Scan for the cell matching the given text and deliver its (x, y) coordinate at center. 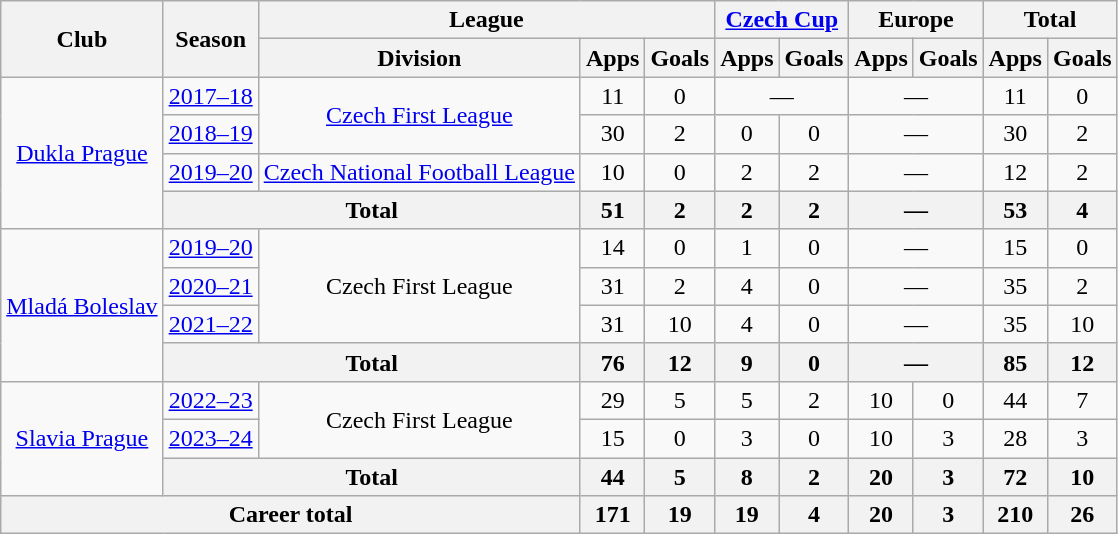
2022–23 (210, 400)
Mladá Boleslav (82, 305)
Club (82, 39)
210 (1015, 515)
8 (747, 477)
2017–18 (210, 96)
72 (1015, 477)
2018–19 (210, 134)
53 (1015, 210)
2021–22 (210, 324)
League (486, 20)
85 (1015, 362)
28 (1015, 438)
14 (612, 248)
2020–21 (210, 286)
1 (747, 248)
Czech National Football League (419, 172)
Division (419, 58)
51 (612, 210)
Europe (916, 20)
7 (1082, 400)
9 (747, 362)
76 (612, 362)
171 (612, 515)
26 (1082, 515)
2023–24 (210, 438)
Slavia Prague (82, 438)
Czech Cup (782, 20)
29 (612, 400)
Career total (291, 515)
Season (210, 39)
Dukla Prague (82, 153)
